Find where the given text appears and provide that cell's center as (x, y) coordinate. 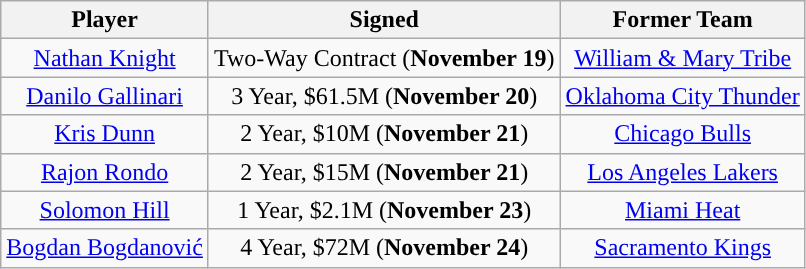
Signed (384, 20)
2 Year, $15M (November 21) (384, 172)
Chicago Bulls (682, 134)
Miami Heat (682, 210)
4 Year, $72M (November 24) (384, 248)
Los Angeles Lakers (682, 172)
Rajon Rondo (105, 172)
Player (105, 20)
3 Year, $61.5M (November 20) (384, 96)
1 Year, $2.1M (November 23) (384, 210)
William & Mary Tribe (682, 58)
Oklahoma City Thunder (682, 96)
Former Team (682, 20)
Bogdan Bogdanović (105, 248)
Two-Way Contract (November 19) (384, 58)
Kris Dunn (105, 134)
Danilo Gallinari (105, 96)
Nathan Knight (105, 58)
2 Year, $10M (November 21) (384, 134)
Sacramento Kings (682, 248)
Solomon Hill (105, 210)
